Identify which cell holds the provided text, then report its [X, Y] central coordinate. 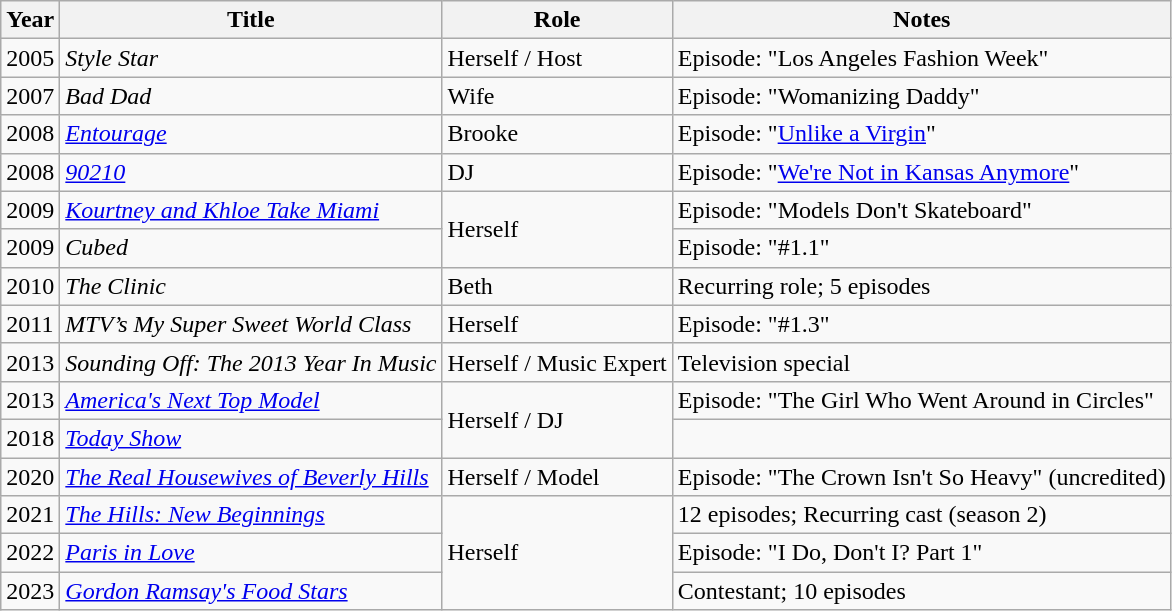
Style Star [251, 58]
Notes [922, 20]
2022 [30, 553]
America's Next Top Model [251, 400]
Contestant; 10 episodes [922, 591]
Herself / Music Expert [557, 362]
Episode: "Los Angeles Fashion Week" [922, 58]
The Clinic [251, 286]
Herself / DJ [557, 419]
Title [251, 20]
2023 [30, 591]
2020 [30, 477]
Gordon Ramsay's Food Stars [251, 591]
Sounding Off: The 2013 Year In Music [251, 362]
90210 [251, 172]
Year [30, 20]
Today Show [251, 438]
Beth [557, 286]
Paris in Love [251, 553]
Episode: "I Do, Don't I? Part 1" [922, 553]
12 episodes; Recurring cast (season 2) [922, 515]
Wife [557, 96]
2005 [30, 58]
Recurring role; 5 episodes [922, 286]
Bad Dad [251, 96]
Episode: "Models Don't Skateboard" [922, 210]
Episode: "#1.1" [922, 248]
Entourage [251, 134]
2018 [30, 438]
DJ [557, 172]
Cubed [251, 248]
2007 [30, 96]
Episode: "The Crown Isn't So Heavy" (uncredited) [922, 477]
Episode: "We're Not in Kansas Anymore" [922, 172]
Television special [922, 362]
Episode: "Womanizing Daddy" [922, 96]
Brooke [557, 134]
Role [557, 20]
2010 [30, 286]
Episode: "#1.3" [922, 324]
2011 [30, 324]
2021 [30, 515]
Herself / Host [557, 58]
The Hills: New Beginnings [251, 515]
Episode: "Unlike a Virgin" [922, 134]
The Real Housewives of Beverly Hills [251, 477]
MTV’s My Super Sweet World Class [251, 324]
Herself / Model [557, 477]
Kourtney and Khloe Take Miami [251, 210]
Episode: "The Girl Who Went Around in Circles" [922, 400]
